Extract the [x, y] coordinate from the center of the cell holding the provided text.  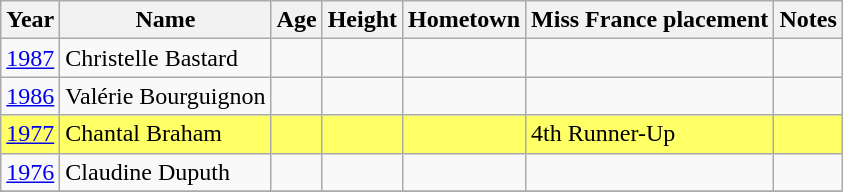
1986 [30, 96]
Height [362, 20]
Miss France placement [650, 20]
1976 [30, 172]
Hometown [464, 20]
Valérie Bourguignon [166, 96]
Christelle Bastard [166, 58]
Year [30, 20]
4th Runner-Up [650, 134]
Claudine Duputh [166, 172]
1977 [30, 134]
1987 [30, 58]
Name [166, 20]
Age [296, 20]
Notes [808, 20]
Chantal Braham [166, 134]
